Provide the [X, Y] coordinate of the cell's center where the given text is located.  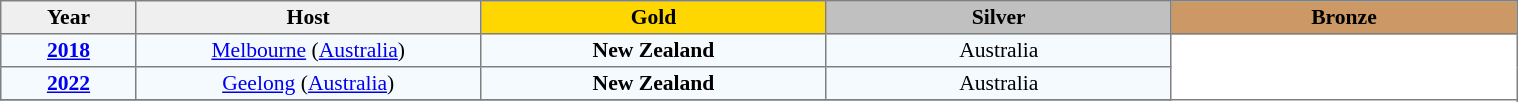
Year [68, 18]
Bronze [1344, 18]
2018 [68, 50]
Geelong (Australia) [308, 84]
Gold [654, 18]
2022 [68, 84]
Silver [998, 18]
Host [308, 18]
Melbourne (Australia) [308, 50]
